Extract the [X, Y] coordinate from the center of the cell holding the provided text.  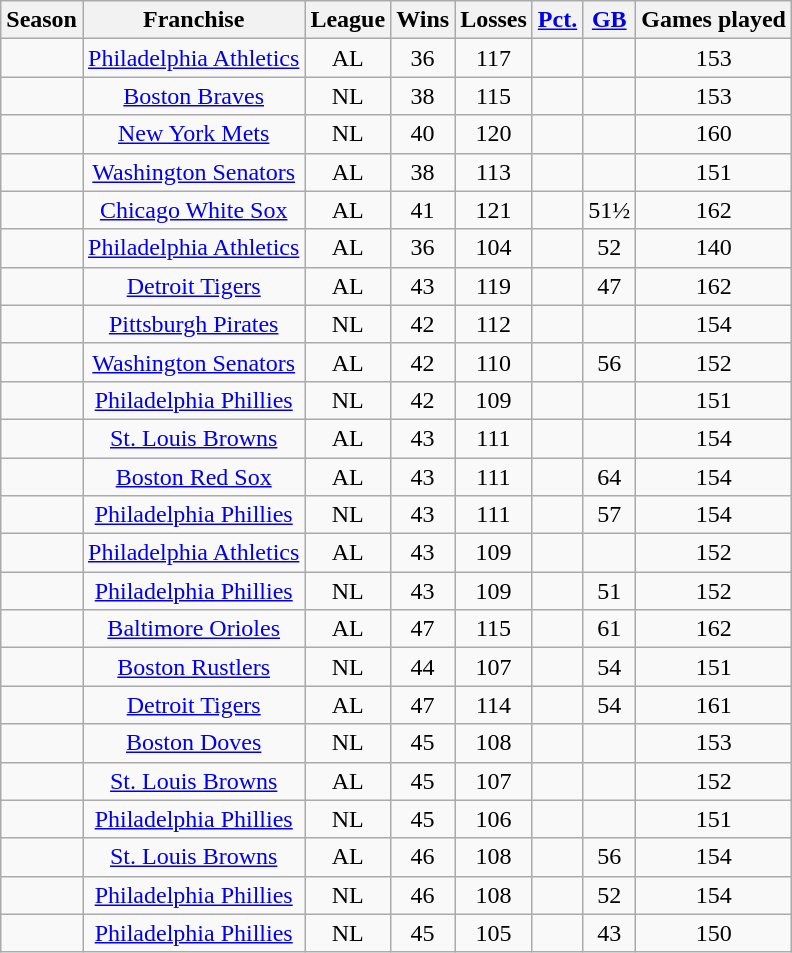
League [348, 20]
57 [610, 515]
Games played [714, 20]
Franchise [193, 20]
51½ [610, 210]
Boston Braves [193, 96]
120 [494, 134]
114 [494, 705]
GB [610, 20]
112 [494, 324]
Wins [423, 20]
119 [494, 286]
Losses [494, 20]
117 [494, 58]
104 [494, 248]
61 [610, 629]
150 [714, 933]
106 [494, 819]
Baltimore Orioles [193, 629]
161 [714, 705]
Chicago White Sox [193, 210]
160 [714, 134]
105 [494, 933]
51 [610, 591]
Boston Doves [193, 743]
44 [423, 667]
Season [42, 20]
64 [610, 477]
121 [494, 210]
New York Mets [193, 134]
Boston Rustlers [193, 667]
140 [714, 248]
Pittsburgh Pirates [193, 324]
Pct. [557, 20]
113 [494, 172]
40 [423, 134]
41 [423, 210]
Boston Red Sox [193, 477]
110 [494, 362]
